Detect which cell encompasses the target text, then output its [x, y] center coordinate. 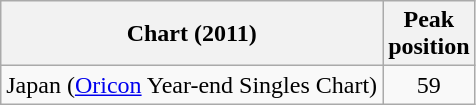
Japan (Oricon Year-end Singles Chart) [192, 85]
59 [429, 85]
Chart (2011) [192, 34]
Peakposition [429, 34]
